Find where the given text appears and provide that cell's center as (X, Y) coordinate. 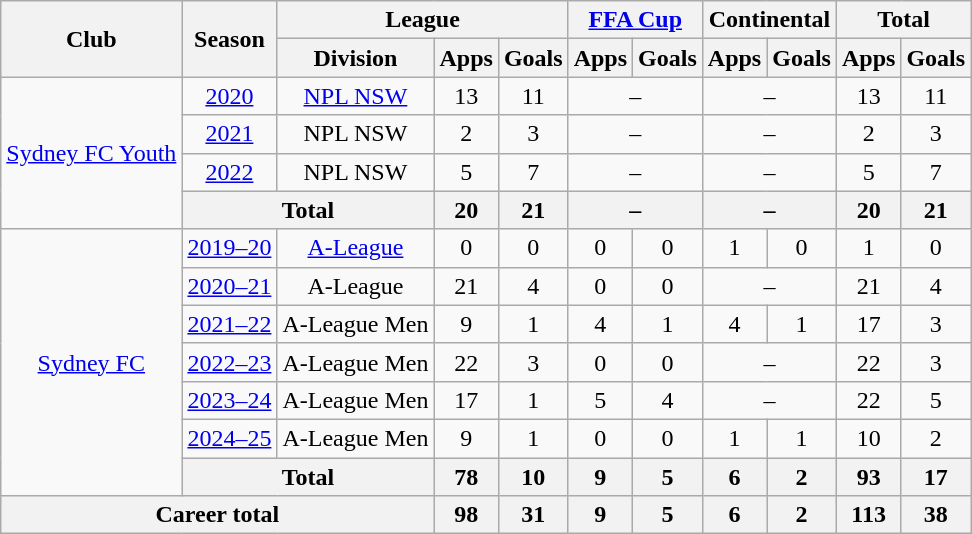
78 (466, 477)
31 (533, 515)
Sydney FC (92, 362)
Division (356, 58)
Sydney FC Youth (92, 153)
2020 (230, 96)
Career total (218, 515)
Season (230, 39)
2019–20 (230, 248)
2021–22 (230, 324)
113 (868, 515)
Continental (769, 20)
93 (868, 477)
2024–25 (230, 438)
2022 (230, 172)
2020–21 (230, 286)
38 (936, 515)
2023–24 (230, 400)
2021 (230, 134)
2022–23 (230, 362)
League (422, 20)
FFA Cup (635, 20)
Club (92, 39)
98 (466, 515)
